Output the (x, y) coordinate of the center of the cell containing the given text.  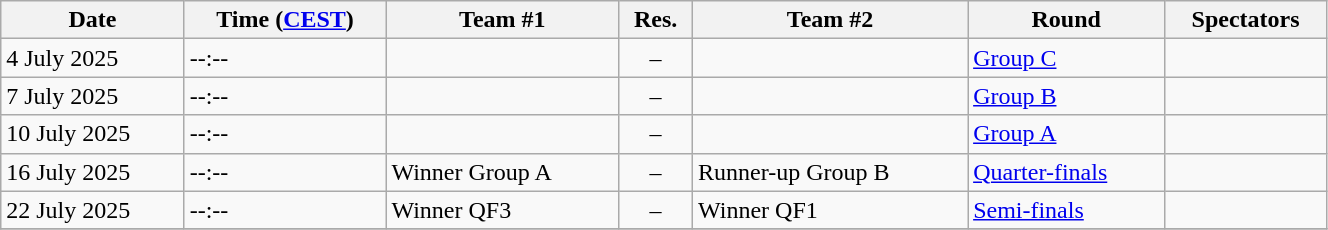
Spectators (1246, 20)
Group B (1066, 96)
Res. (656, 20)
Semi-finals (1066, 210)
7 July 2025 (92, 96)
22 July 2025 (92, 210)
16 July 2025 (92, 172)
Quarter-finals (1066, 172)
Round (1066, 20)
Team #1 (502, 20)
Team #2 (830, 20)
10 July 2025 (92, 134)
Winner QF1 (830, 210)
Winner Group A (502, 172)
Group C (1066, 58)
Group A (1066, 134)
Runner-up Group B (830, 172)
4 July 2025 (92, 58)
Winner QF3 (502, 210)
Date (92, 20)
Time (CEST) (285, 20)
